Output the (x, y) coordinate of the center of the cell containing the given text.  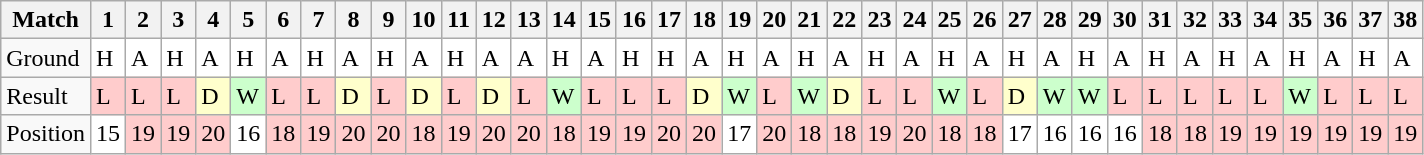
12 (494, 20)
11 (458, 20)
31 (1160, 20)
13 (528, 20)
2 (144, 20)
37 (1370, 20)
36 (1336, 20)
27 (1020, 20)
Position (46, 134)
38 (1406, 20)
3 (178, 20)
5 (248, 20)
6 (284, 20)
21 (810, 20)
Ground (46, 58)
35 (1300, 20)
25 (950, 20)
22 (844, 20)
29 (1090, 20)
24 (914, 20)
23 (880, 20)
14 (564, 20)
4 (214, 20)
Result (46, 96)
8 (354, 20)
30 (1124, 20)
Match (46, 20)
7 (318, 20)
32 (1194, 20)
34 (1266, 20)
28 (1054, 20)
26 (984, 20)
10 (424, 20)
1 (108, 20)
33 (1230, 20)
9 (388, 20)
